Return the [x, y] coordinate for the center point of the cell that contains the specified text.  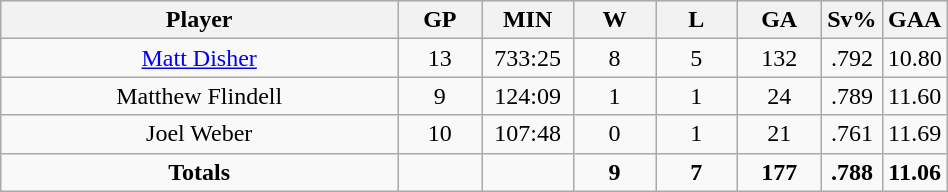
L [696, 20]
.761 [852, 134]
.789 [852, 96]
Matt Disher [200, 58]
GAA [914, 20]
733:25 [528, 58]
21 [780, 134]
7 [696, 172]
124:09 [528, 96]
8 [614, 58]
132 [780, 58]
GP [440, 20]
0 [614, 134]
13 [440, 58]
5 [696, 58]
Sv% [852, 20]
177 [780, 172]
.788 [852, 172]
Matthew Flindell [200, 96]
11.60 [914, 96]
Totals [200, 172]
10.80 [914, 58]
.792 [852, 58]
Joel Weber [200, 134]
MIN [528, 20]
W [614, 20]
Player [200, 20]
24 [780, 96]
11.69 [914, 134]
11.06 [914, 172]
10 [440, 134]
107:48 [528, 134]
GA [780, 20]
